From the cell containing the given text, extract its center point as (x, y) coordinate. 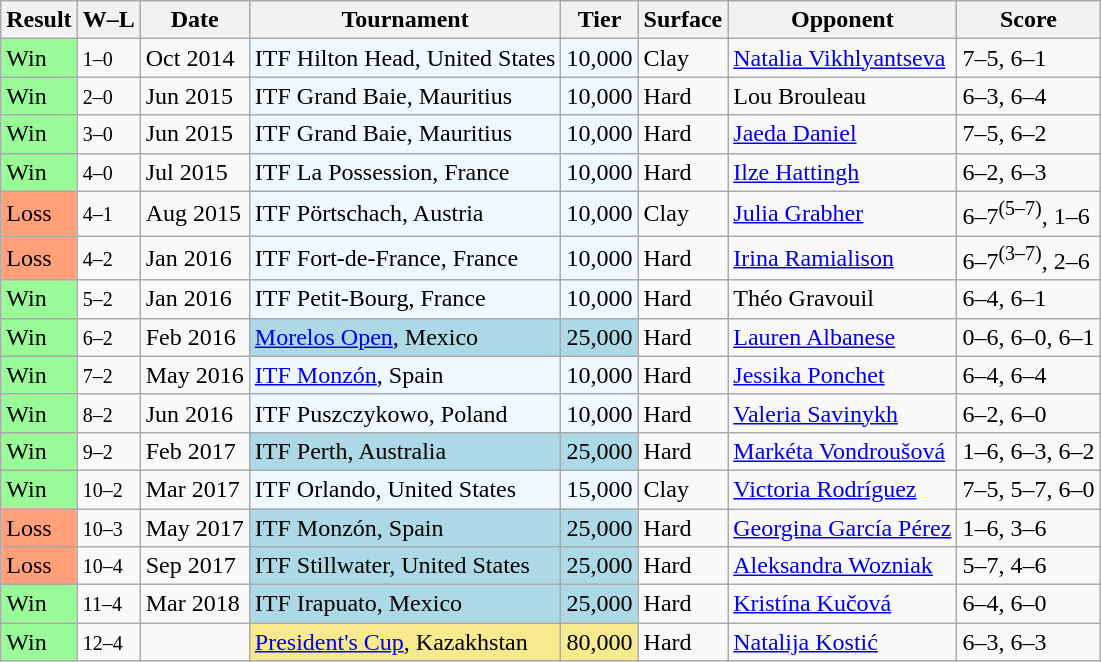
Mar 2017 (194, 489)
12–4 (108, 642)
9–2 (108, 451)
Aug 2015 (194, 214)
Morelos Open, Mexico (405, 337)
Tier (600, 20)
ITF La Possession, France (405, 172)
6–3, 6–3 (1028, 642)
Lauren Albanese (842, 337)
Markéta Vondroušová (842, 451)
Natalia Vikhlyantseva (842, 58)
Aleksandra Wozniak (842, 566)
6–4, 6–1 (1028, 299)
May 2017 (194, 528)
7–5, 6–1 (1028, 58)
11–4 (108, 604)
Valeria Savinykh (842, 413)
6–2 (108, 337)
Sep 2017 (194, 566)
Théo Gravouil (842, 299)
6–7(3–7), 2–6 (1028, 258)
Date (194, 20)
7–5, 5–7, 6–0 (1028, 489)
Opponent (842, 20)
Irina Ramialison (842, 258)
Mar 2018 (194, 604)
Score (1028, 20)
ITF Irapuato, Mexico (405, 604)
ITF Puszczykowo, Poland (405, 413)
4–2 (108, 258)
Jun 2016 (194, 413)
ITF Stillwater, United States (405, 566)
2–0 (108, 96)
Kristína Kučová (842, 604)
Surface (683, 20)
80,000 (600, 642)
8–2 (108, 413)
10–2 (108, 489)
3–0 (108, 134)
4–0 (108, 172)
6–2, 6–3 (1028, 172)
President's Cup, Kazakhstan (405, 642)
6–2, 6–0 (1028, 413)
W–L (108, 20)
ITF Orlando, United States (405, 489)
Jaeda Daniel (842, 134)
ITF Fort-de-France, France (405, 258)
Julia Grabher (842, 214)
ITF Hilton Head, United States (405, 58)
Tournament (405, 20)
Feb 2016 (194, 337)
Result (39, 20)
May 2016 (194, 375)
Georgina García Pérez (842, 528)
Jul 2015 (194, 172)
15,000 (600, 489)
4–1 (108, 214)
5–7, 4–6 (1028, 566)
ITF Perth, Australia (405, 451)
6–7(5–7), 1–6 (1028, 214)
Victoria Rodríguez (842, 489)
6–4, 6–4 (1028, 375)
6–3, 6–4 (1028, 96)
ITF Petit-Bourg, France (405, 299)
ITF Pörtschach, Austria (405, 214)
Jessika Ponchet (842, 375)
6–4, 6–0 (1028, 604)
1–6, 6–3, 6–2 (1028, 451)
1–0 (108, 58)
10–4 (108, 566)
7–5, 6–2 (1028, 134)
Feb 2017 (194, 451)
5–2 (108, 299)
Natalija Kostić (842, 642)
10–3 (108, 528)
Lou Brouleau (842, 96)
0–6, 6–0, 6–1 (1028, 337)
1–6, 3–6 (1028, 528)
7–2 (108, 375)
Oct 2014 (194, 58)
Ilze Hattingh (842, 172)
